Search for the cell housing the specified text and yield its (X, Y) center coordinate. 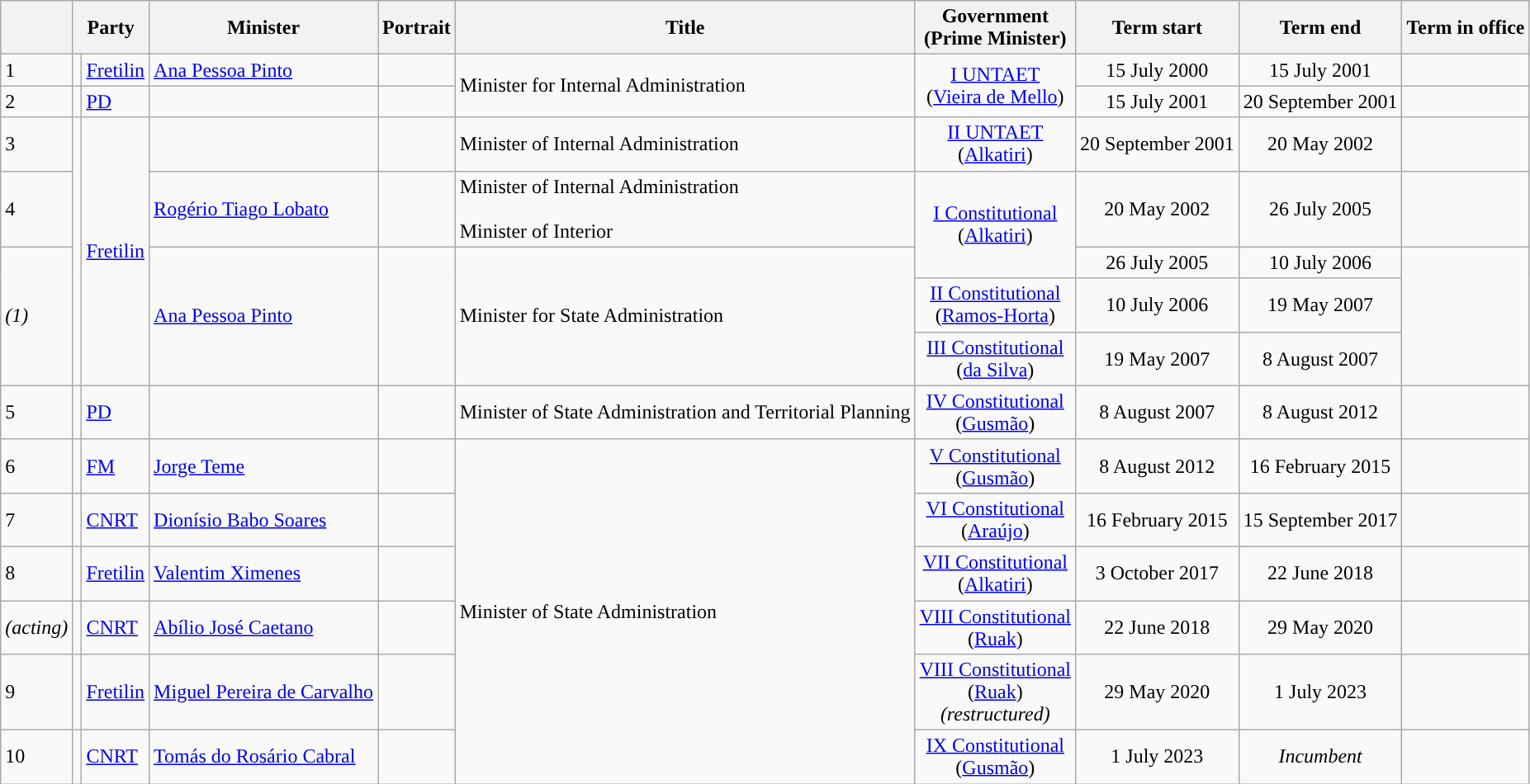
Valentim Ximenes (264, 573)
Minister for State Administration (685, 316)
III Constitutional(da Silva) (995, 358)
10 (36, 758)
(1) (36, 316)
II UNTAET(Alkatiri) (995, 144)
II Constitutional(Ramos-Horta) (995, 305)
Portrait (417, 28)
Tomás do Rosário Cabral (264, 758)
Dionísio Babo Soares (264, 520)
IX Constitutional(Gusmão) (995, 758)
3 (36, 144)
VIII Constitutional(Ruak) (995, 627)
Minister (264, 28)
Term in office (1466, 28)
6 (36, 465)
VIII Constitutional(Ruak)(restructured) (995, 692)
Government(Prime Minister) (995, 28)
7 (36, 520)
15 July 2000 (1158, 70)
(acting) (36, 627)
Term start (1158, 28)
Title (685, 28)
Minister for Internal Administration (685, 86)
15 September 2017 (1320, 520)
V Constitutional(Gusmão) (995, 465)
VI Constitutional(Araújo) (995, 520)
Abílio José Caetano (264, 627)
1 (36, 70)
Rogério Tiago Lobato (264, 209)
3 October 2017 (1158, 573)
I Constitutional(Alkatiri) (995, 224)
5 (36, 413)
9 (36, 692)
Miguel Pereira de Carvalho (264, 692)
Minister of State Administration (685, 611)
Term end (1320, 28)
Minister of Internal Administration (685, 144)
FM (116, 465)
I UNTAET(Vieira de Mello) (995, 86)
8 (36, 573)
4 (36, 209)
IV Constitutional(Gusmão) (995, 413)
Jorge Teme (264, 465)
Party (111, 28)
Incumbent (1320, 758)
Minister of Internal AdministrationMinister of Interior (685, 209)
Minister of State Administration and Territorial Planning (685, 413)
VII Constitutional(Alkatiri) (995, 573)
2 (36, 102)
